Pinpoint the cell where the given text exists, returning its [x, y] midpoint coordinate. 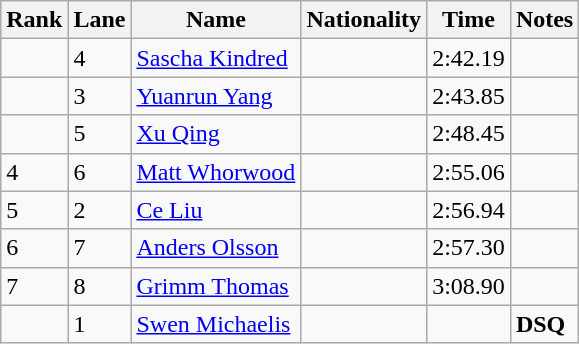
Xu Qing [216, 134]
Rank [34, 20]
2:43.85 [469, 96]
Swen Michaelis [216, 324]
Time [469, 20]
Lane [100, 20]
2 [100, 210]
Yuanrun Yang [216, 96]
Notes [544, 20]
DSQ [544, 324]
3 [100, 96]
Matt Whorwood [216, 172]
2:57.30 [469, 248]
3:08.90 [469, 286]
Ce Liu [216, 210]
Anders Olsson [216, 248]
2:55.06 [469, 172]
2:56.94 [469, 210]
Grimm Thomas [216, 286]
Nationality [364, 20]
Name [216, 20]
1 [100, 324]
2:42.19 [469, 58]
Sascha Kindred [216, 58]
2:48.45 [469, 134]
8 [100, 286]
